Provide the (x, y) coordinate of the cell's center where the given text is located.  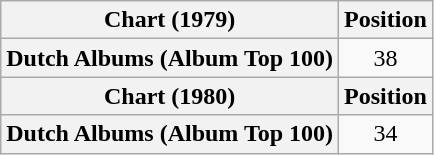
Chart (1979) (170, 20)
Chart (1980) (170, 96)
38 (386, 58)
34 (386, 134)
